Determine the (X, Y) coordinate at the center of the cell enclosing the given text.  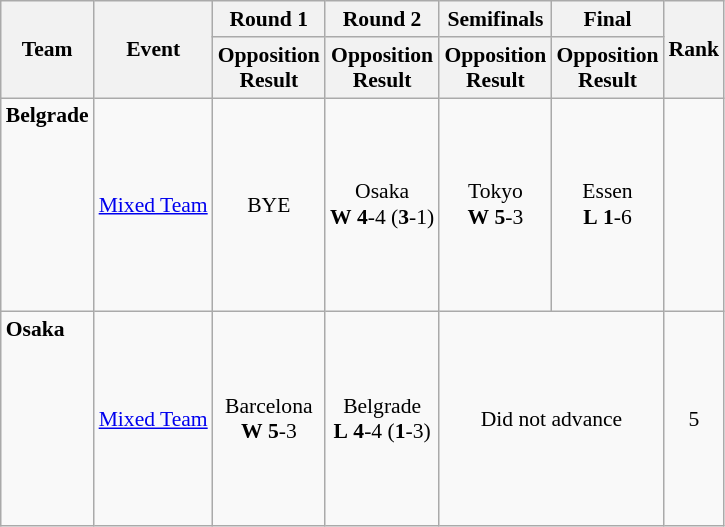
Barcelona W 5-3 (269, 419)
Belgrade L 4-4 (1-3) (382, 419)
Final (607, 19)
BYE (269, 205)
Osaka (48, 419)
Belgrade (48, 205)
Tokyo W 5-3 (495, 205)
Rank (694, 50)
Did not advance (551, 419)
Team (48, 50)
Round 2 (382, 19)
Semifinals (495, 19)
Round 1 (269, 19)
Essen L 1-6 (607, 205)
Event (154, 50)
5 (694, 419)
Osaka W 4-4 (3-1) (382, 205)
